Provide the (x, y) coordinate of the cell's center where the given text is located.  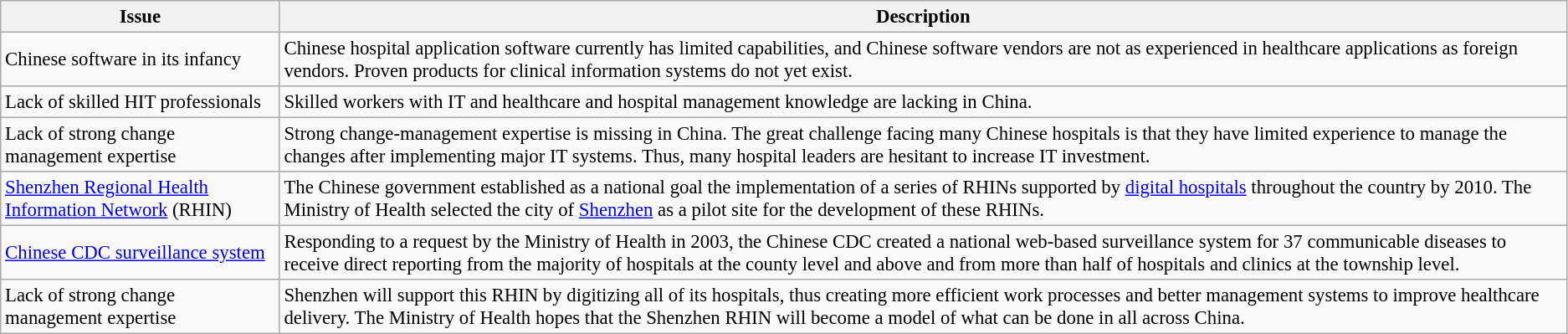
Chinese CDC surveillance system (141, 253)
Shenzhen Regional Health Information Network (RHIN) (141, 199)
Lack of skilled HIT professionals (141, 102)
Skilled workers with IT and healthcare and hospital management knowledge are lacking in China. (923, 102)
Description (923, 17)
Issue (141, 17)
Chinese software in its infancy (141, 60)
